Return [x, y] of the center of cell containing provided text 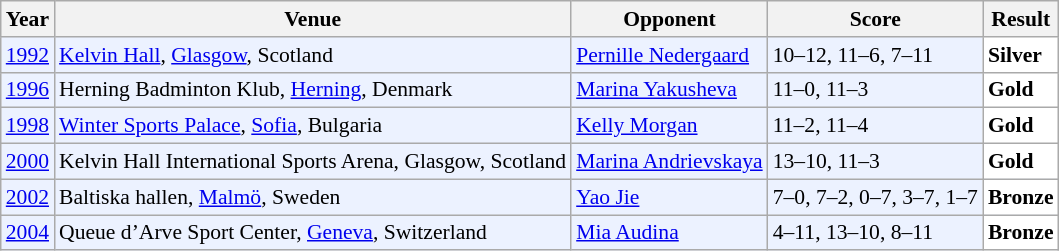
Marina Andrievskaya [670, 162]
Kelvin Hall International Sports Arena, Glasgow, Scotland [312, 162]
Opponent [670, 19]
Pernille Nedergaard [670, 55]
Queue d’Arve Sport Center, Geneva, Switzerland [312, 233]
Result [1021, 19]
Venue [312, 19]
Score [876, 19]
13–10, 11–3 [876, 162]
Year [28, 19]
Silver [1021, 55]
Kelvin Hall, Glasgow, Scotland [312, 55]
11–0, 11–3 [876, 90]
1992 [28, 55]
Herning Badminton Klub, Herning, Denmark [312, 90]
2002 [28, 197]
1996 [28, 90]
Baltiska hallen, Malmö, Sweden [312, 197]
Mia Audina [670, 233]
4–11, 13–10, 8–11 [876, 233]
1998 [28, 126]
Yao Jie [670, 197]
Winter Sports Palace, Sofia, Bulgaria [312, 126]
10–12, 11–6, 7–11 [876, 55]
7–0, 7–2, 0–7, 3–7, 1–7 [876, 197]
11–2, 11–4 [876, 126]
2000 [28, 162]
2004 [28, 233]
Kelly Morgan [670, 126]
Marina Yakusheva [670, 90]
